Determine the [X, Y] coordinate at the center of the cell enclosing the given text.  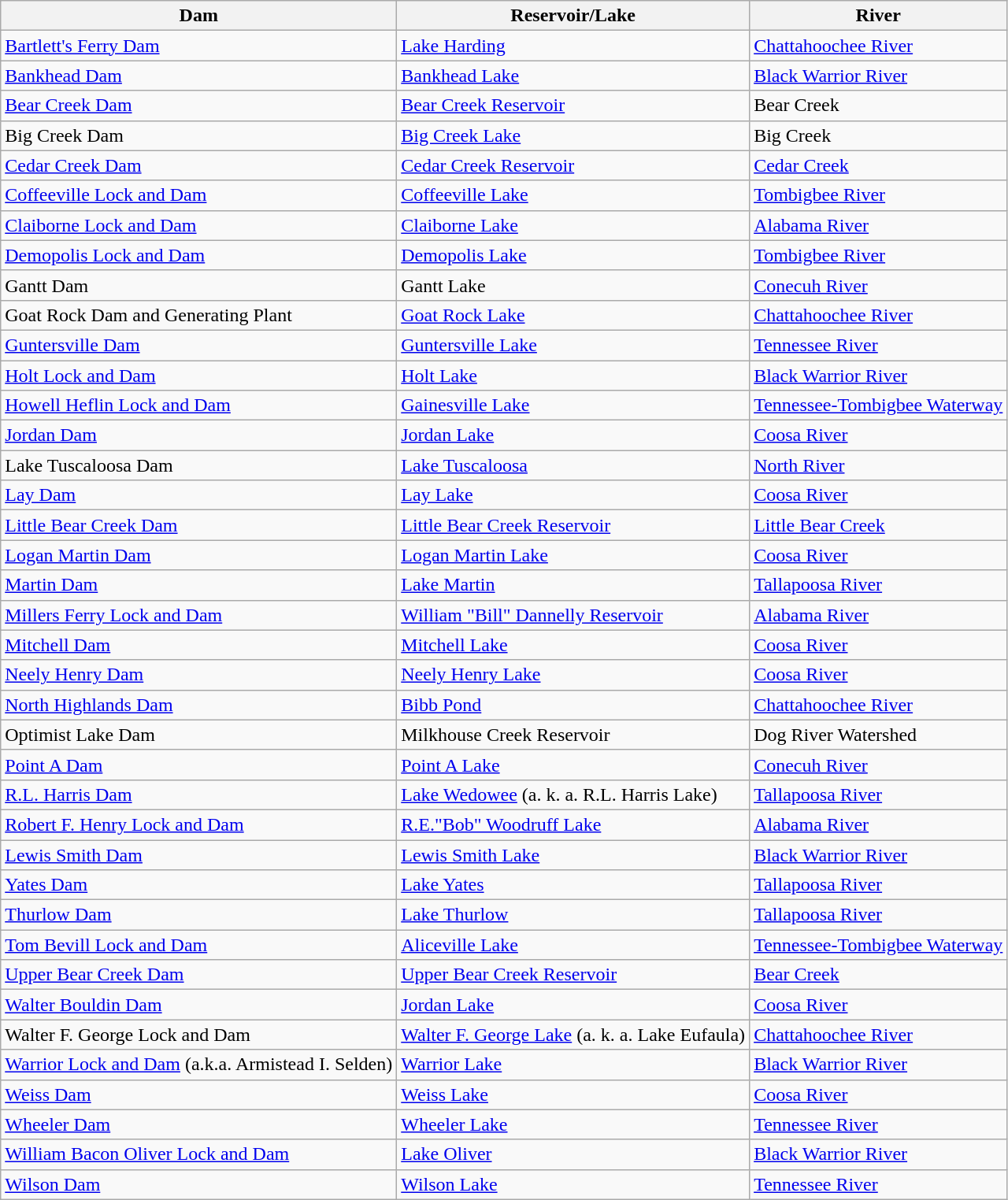
Guntersville Dam [198, 345]
Holt Lock and Dam [198, 376]
North Highlands Dam [198, 705]
Bankhead Lake [573, 76]
Lake Martin [573, 585]
Jordan Dam [198, 435]
Lake Harding [573, 46]
Walter F. George Lake (a. k. a. Lake Eufaula) [573, 1035]
Cedar Creek [879, 165]
Milkhouse Creek Reservoir [573, 735]
Lake Wedowee (a. k. a. R.L. Harris Lake) [573, 794]
Lewis Smith Lake [573, 854]
Demopolis Lock and Dam [198, 255]
Bibb Pond [573, 705]
Dam [198, 16]
Little Bear Creek [879, 525]
Wheeler Dam [198, 1124]
Warrior Lake [573, 1065]
Wilson Lake [573, 1184]
Upper Bear Creek Dam [198, 975]
Lake Oliver [573, 1154]
Gainesville Lake [573, 406]
Warrior Lock and Dam (a.k.a. Armistead I. Selden) [198, 1065]
Cedar Creek Reservoir [573, 165]
Logan Martin Dam [198, 555]
Neely Henry Lake [573, 675]
Point A Lake [573, 765]
Lake Tuscaloosa Dam [198, 465]
Yates Dam [198, 885]
Bear Creek Dam [198, 106]
R.L. Harris Dam [198, 794]
Lay Lake [573, 495]
Mitchell Dam [198, 645]
Howell Heflin Lock and Dam [198, 406]
Bear Creek Reservoir [573, 106]
Lake Thurlow [573, 915]
Gantt Lake [573, 285]
Demopolis Lake [573, 255]
Claiborne Lake [573, 225]
Weiss Dam [198, 1094]
Dog River Watershed [879, 735]
Mitchell Lake [573, 645]
Gantt Dam [198, 285]
Bartlett's Ferry Dam [198, 46]
Reservoir/Lake [573, 16]
Wilson Dam [198, 1184]
Tom Bevill Lock and Dam [198, 945]
William "Bill" Dannelly Reservoir [573, 615]
Guntersville Lake [573, 345]
William Bacon Oliver Lock and Dam [198, 1154]
North River [879, 465]
Claiborne Lock and Dam [198, 225]
River [879, 16]
Wheeler Lake [573, 1124]
Coffeeville Lock and Dam [198, 195]
Walter F. George Lock and Dam [198, 1035]
Holt Lake [573, 376]
Little Bear Creek Dam [198, 525]
Big Creek [879, 135]
Goat Rock Lake [573, 315]
Robert F. Henry Lock and Dam [198, 824]
Point A Dam [198, 765]
Goat Rock Dam and Generating Plant [198, 315]
Lay Dam [198, 495]
R.E."Bob" Woodruff Lake [573, 824]
Lewis Smith Dam [198, 854]
Lake Yates [573, 885]
Big Creek Lake [573, 135]
Martin Dam [198, 585]
Weiss Lake [573, 1094]
Optimist Lake Dam [198, 735]
Big Creek Dam [198, 135]
Millers Ferry Lock and Dam [198, 615]
Thurlow Dam [198, 915]
Logan Martin Lake [573, 555]
Cedar Creek Dam [198, 165]
Little Bear Creek Reservoir [573, 525]
Bankhead Dam [198, 76]
Walter Bouldin Dam [198, 1005]
Upper Bear Creek Reservoir [573, 975]
Aliceville Lake [573, 945]
Neely Henry Dam [198, 675]
Coffeeville Lake [573, 195]
Lake Tuscaloosa [573, 465]
